Return [X, Y] of the center of cell containing provided text 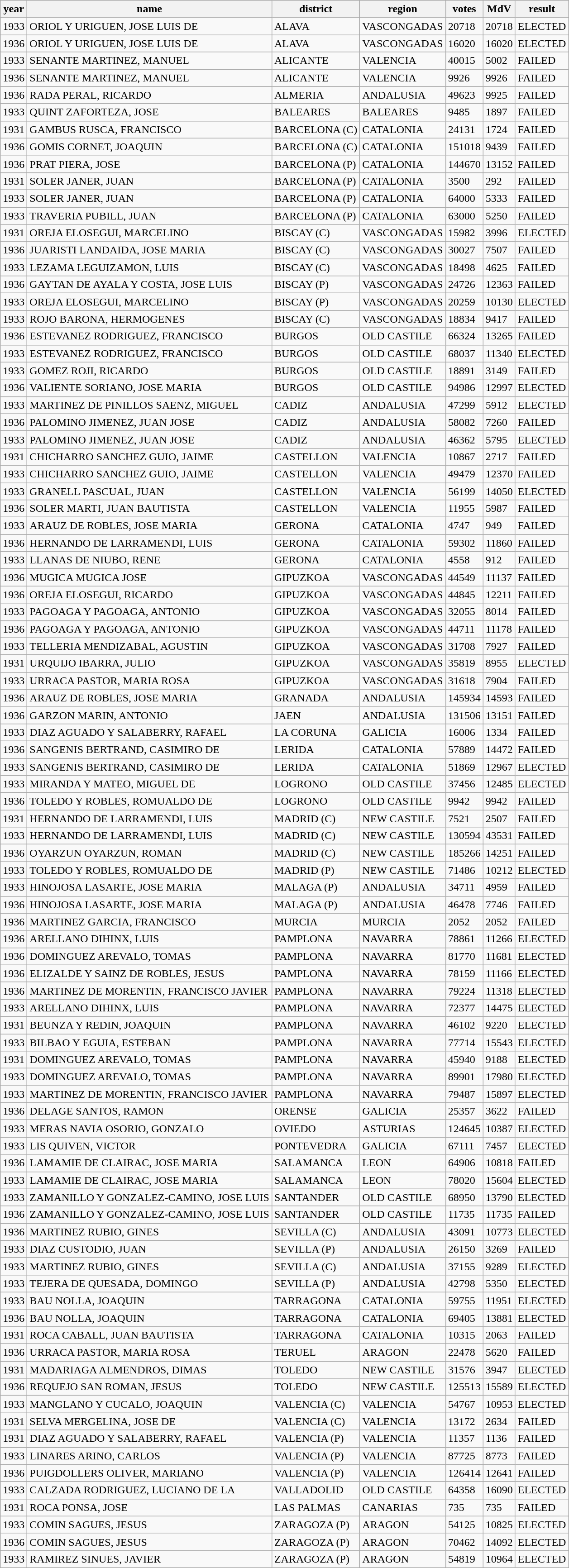
151018 [464, 147]
LINARES ARINO, CARLOS [149, 1456]
VALLADOLID [316, 1490]
year [14, 9]
37456 [464, 784]
68950 [464, 1197]
44549 [464, 577]
5002 [499, 61]
10825 [499, 1525]
7927 [499, 646]
7904 [499, 681]
78159 [464, 973]
votes [464, 9]
GRANELL PASCUAL, JUAN [149, 491]
4959 [499, 887]
1334 [499, 732]
185266 [464, 853]
MARTINEZ GARCIA, FRANCISCO [149, 922]
5620 [499, 1353]
59755 [464, 1301]
10387 [499, 1129]
64358 [464, 1490]
51869 [464, 767]
46102 [464, 1025]
56199 [464, 491]
32055 [464, 612]
94986 [464, 388]
5250 [499, 216]
145934 [464, 698]
CALZADA RODRIGUEZ, LUCIANO DE LA [149, 1490]
9925 [499, 95]
14472 [499, 749]
district [316, 9]
2634 [499, 1421]
URQUIJO IBARRA, JULIO [149, 663]
9417 [499, 319]
8014 [499, 612]
63000 [464, 216]
15589 [499, 1387]
3947 [499, 1370]
SOLER MARTI, JUAN BAUTISTA [149, 509]
11955 [464, 509]
47299 [464, 405]
124645 [464, 1129]
81770 [464, 956]
TELLERIA MENDIZABAL, AGUSTIN [149, 646]
5795 [499, 439]
10773 [499, 1232]
OYARZUN OYARZUN, ROMAN [149, 853]
79224 [464, 991]
2717 [499, 457]
LLANAS DE NIUBO, RENE [149, 560]
TERUEL [316, 1353]
67111 [464, 1146]
59302 [464, 543]
10867 [464, 457]
TEJERA DE QUESADA, DOMINGO [149, 1283]
31708 [464, 646]
11860 [499, 543]
44845 [464, 595]
region [403, 9]
66324 [464, 336]
7507 [499, 250]
31618 [464, 681]
10953 [499, 1404]
PUIGDOLLERS OLIVER, MARIANO [149, 1473]
13790 [499, 1197]
43091 [464, 1232]
126414 [464, 1473]
RADA PERAL, RICARDO [149, 95]
13265 [499, 336]
VALIENTE SORIANO, JOSE MARIA [149, 388]
14593 [499, 698]
8955 [499, 663]
24726 [464, 285]
26150 [464, 1249]
16006 [464, 732]
12370 [499, 474]
70462 [464, 1542]
31576 [464, 1370]
11137 [499, 577]
54819 [464, 1559]
15543 [499, 1042]
11266 [499, 939]
64906 [464, 1163]
MADRID (P) [316, 870]
LA CORUNA [316, 732]
ELIZALDE Y SAINZ DE ROBLES, JESUS [149, 973]
7260 [499, 422]
9485 [464, 112]
5987 [499, 509]
SELVA MERGELINA, JOSE DE [149, 1421]
BEUNZA Y REDIN, JOAQUIN [149, 1025]
1897 [499, 112]
11318 [499, 991]
15897 [499, 1094]
10818 [499, 1163]
PRAT PIERA, JOSE [149, 164]
125513 [464, 1387]
44711 [464, 629]
QUINT ZAFORTEZA, JOSE [149, 112]
89901 [464, 1077]
DELAGE SANTOS, RAMON [149, 1111]
46362 [464, 439]
54767 [464, 1404]
37155 [464, 1266]
14050 [499, 491]
12641 [499, 1473]
10964 [499, 1559]
49623 [464, 95]
GAYTAN DE AYALA Y COSTA, JOSE LUIS [149, 285]
14092 [499, 1542]
10212 [499, 870]
13151 [499, 715]
18498 [464, 267]
OVIEDO [316, 1129]
2063 [499, 1335]
3500 [464, 181]
PONTEVEDRA [316, 1146]
22478 [464, 1353]
1724 [499, 129]
MARTINEZ DE PINILLOS SAENZ, MIGUEL [149, 405]
4558 [464, 560]
35819 [464, 663]
11340 [499, 353]
5350 [499, 1283]
CANARIAS [403, 1507]
5912 [499, 405]
GOMEZ ROJI, RICARDO [149, 371]
7746 [499, 905]
MIRANDA Y MATEO, MIGUEL DE [149, 784]
12211 [499, 595]
72377 [464, 1008]
78020 [464, 1180]
LEZAMA LEGUIZAMON, LUIS [149, 267]
130594 [464, 836]
11178 [499, 629]
7457 [499, 1146]
46478 [464, 905]
43531 [499, 836]
name [149, 9]
GARZON MARIN, ANTONIO [149, 715]
MERAS NAVIA OSORIO, GONZALO [149, 1129]
LAS PALMAS [316, 1507]
GOMIS CORNET, JOAQUIN [149, 147]
30027 [464, 250]
58082 [464, 422]
14251 [499, 853]
68037 [464, 353]
11357 [464, 1439]
912 [499, 560]
18834 [464, 319]
13152 [499, 164]
13881 [499, 1318]
GAMBUS RUSCA, FRANCISCO [149, 129]
16090 [499, 1490]
87725 [464, 1456]
15982 [464, 233]
71486 [464, 870]
JUARISTI LANDAIDA, JOSE MARIA [149, 250]
ALMERIA [316, 95]
12997 [499, 388]
ROJO BARONA, HERMOGENES [149, 319]
40015 [464, 61]
MADARIAGA ALMENDROS, DIMAS [149, 1370]
LIS QUIVEN, VICTOR [149, 1146]
4747 [464, 526]
3622 [499, 1111]
ROCA CABALL, JUAN BAUTISTA [149, 1335]
25357 [464, 1111]
64000 [464, 198]
20259 [464, 302]
MANGLANO Y CUCALO, JOAQUIN [149, 1404]
1136 [499, 1439]
3996 [499, 233]
77714 [464, 1042]
69405 [464, 1318]
BILBAO Y EGUIA, ESTEBAN [149, 1042]
11166 [499, 973]
949 [499, 526]
131506 [464, 715]
result [542, 9]
7521 [464, 819]
8773 [499, 1456]
10130 [499, 302]
11681 [499, 956]
14475 [499, 1008]
ORENSE [316, 1111]
11951 [499, 1301]
34711 [464, 887]
12967 [499, 767]
78861 [464, 939]
3149 [499, 371]
2507 [499, 819]
MdV [499, 9]
JAEN [316, 715]
79487 [464, 1094]
12485 [499, 784]
RAMIREZ SINUES, JAVIER [149, 1559]
42798 [464, 1283]
24131 [464, 129]
12363 [499, 285]
9188 [499, 1060]
REQUEJO SAN ROMAN, JESUS [149, 1387]
DIAZ CUSTODIO, JUAN [149, 1249]
57889 [464, 749]
54125 [464, 1525]
ROCA PONSA, JOSE [149, 1507]
GRANADA [316, 698]
292 [499, 181]
MUGICA MUGICA JOSE [149, 577]
10315 [464, 1335]
17980 [499, 1077]
49479 [464, 474]
TRAVERIA PUBILL, JUAN [149, 216]
9439 [499, 147]
13172 [464, 1421]
OREJA ELOSEGUI, RICARDO [149, 595]
9220 [499, 1025]
9289 [499, 1266]
45940 [464, 1060]
18891 [464, 371]
144670 [464, 164]
15604 [499, 1180]
ASTURIAS [403, 1129]
3269 [499, 1249]
5333 [499, 198]
4625 [499, 267]
